Return (X, Y) of the center of cell containing provided text 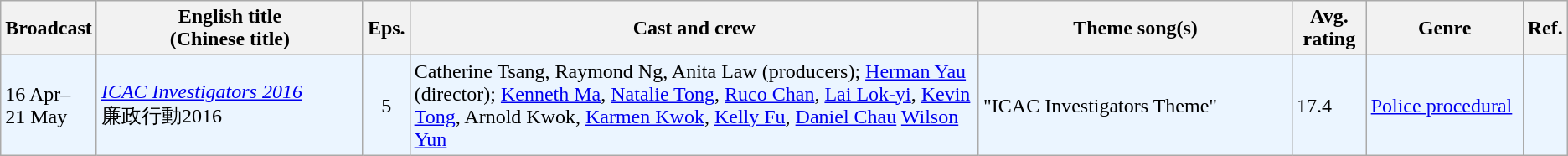
"ICAC Investigators Theme" (1135, 106)
Genre (1444, 29)
Cast and crew (694, 29)
Police procedural (1444, 106)
Theme song(s) (1135, 29)
5 (386, 106)
17.4 (1330, 106)
16 Apr–21 May (49, 106)
Avg. rating (1330, 29)
Eps. (386, 29)
Broadcast (49, 29)
Ref. (1545, 29)
ICAC Investigators 2016 廉政行動2016 (230, 106)
English title (Chinese title) (230, 29)
